Detect which cell encompasses the target text, then output its (x, y) center coordinate. 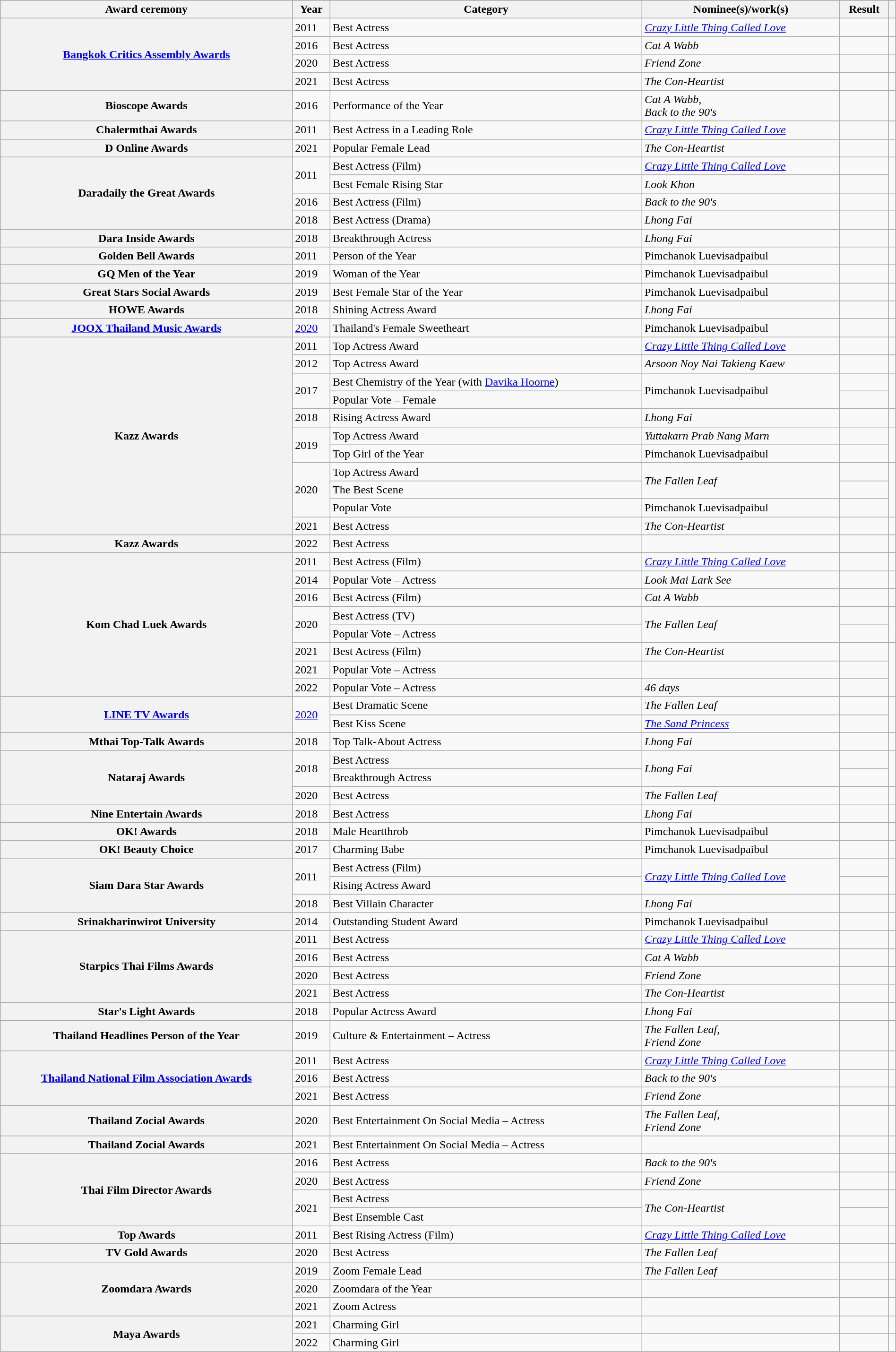
HOWE Awards (146, 310)
Zoom Female Lead (486, 1271)
Charming Babe (486, 850)
Golden Bell Awards (146, 256)
2012 (311, 364)
Best Actress in a Leading Role (486, 130)
TV Gold Awards (146, 1253)
The Sand Princess (741, 723)
Chalermthai Awards (146, 130)
Top Awards (146, 1235)
Top Girl of the Year (486, 454)
Popular Vote (486, 508)
Best Rising Actress (Film) (486, 1235)
Person of the Year (486, 256)
Best Kiss Scene (486, 723)
Culture & Entertainment – Actress (486, 1036)
Top Talk-About Actress (486, 741)
Bioscope Awards (146, 106)
Nine Entertain Awards (146, 813)
Popular Vote – Female (486, 400)
The Best Scene (486, 490)
Look Mai Lark See (741, 580)
Siam Dara Star Awards (146, 886)
Best Chemistry of the Year (with Davika Hoorne) (486, 382)
Nominee(s)/work(s) (741, 9)
Maya Awards (146, 1334)
Zoomdara of the Year (486, 1289)
Result (864, 9)
Male Heartthrob (486, 832)
Yuttakarn Prab Nang Marn (741, 436)
OK! Awards (146, 832)
Best Female Rising Star (486, 184)
Nataraj Awards (146, 777)
Zoom Actress (486, 1307)
Zoomdara Awards (146, 1289)
Best Dramatic Scene (486, 706)
Award ceremony (146, 9)
Dara Inside Awards (146, 238)
Kom Chad Luek Awards (146, 625)
Best Actress (Drama) (486, 220)
Thailand's Female Sweetheart (486, 328)
Arsoon Noy Nai Takieng Kaew (741, 364)
Cat A Wabb, Back to the 90's (741, 106)
D Online Awards (146, 148)
Shining Actress Award (486, 310)
Daradaily the Great Awards (146, 193)
Thailand National Film Association Awards (146, 1078)
Srinakharinwirot University (146, 921)
Look Khon (741, 184)
Starpics Thai Films Awards (146, 966)
Thailand Headlines Person of the Year (146, 1036)
Bangkok Critics Assembly Awards (146, 54)
Woman of the Year (486, 274)
Popular Actress Award (486, 1011)
Mthai Top-Talk Awards (146, 741)
Best Villain Character (486, 904)
Best Female Star of the Year (486, 292)
Category (486, 9)
Popular Female Lead (486, 148)
OK! Beauty Choice (146, 850)
Performance of the Year (486, 106)
Great Stars Social Awards (146, 292)
LINE TV Awards (146, 715)
Outstanding Student Award (486, 921)
GQ Men of the Year (146, 274)
Best Ensemble Cast (486, 1217)
46 days (741, 688)
Best Actress (TV) (486, 616)
JOOX Thailand Music Awards (146, 328)
Thai Film Director Awards (146, 1190)
Star's Light Awards (146, 1011)
Year (311, 9)
